Search for the cell housing the specified text and yield its [x, y] center coordinate. 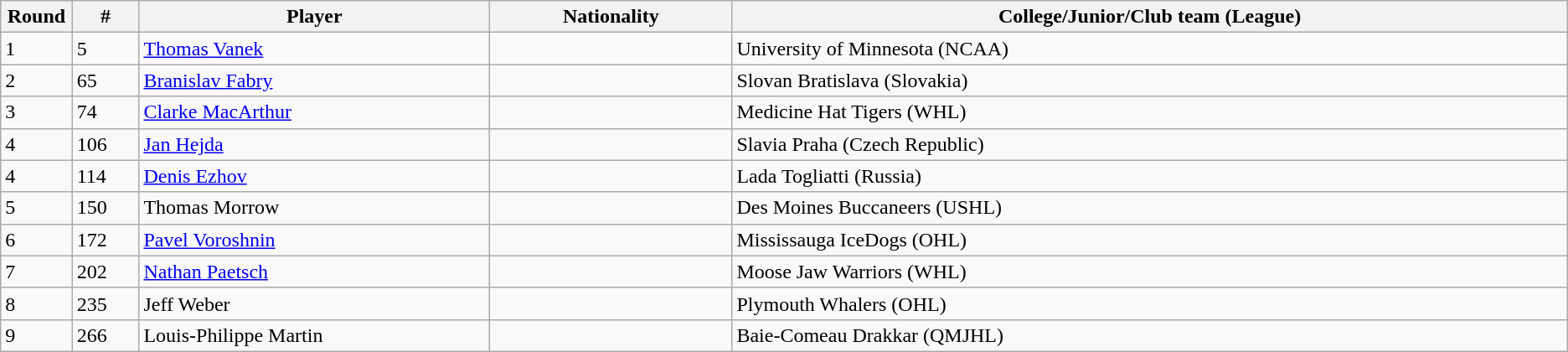
University of Minnesota (NCAA) [1149, 49]
Jan Hejda [315, 144]
Slovan Bratislava (Slovakia) [1149, 80]
Mississauga IceDogs (OHL) [1149, 240]
106 [106, 144]
150 [106, 208]
266 [106, 335]
Slavia Praha (Czech Republic) [1149, 144]
8 [37, 303]
Thomas Morrow [315, 208]
114 [106, 176]
Nathan Paetsch [315, 272]
Lada Togliatti (Russia) [1149, 176]
7 [37, 272]
Thomas Vanek [315, 49]
Player [315, 17]
Round [37, 17]
Plymouth Whalers (OHL) [1149, 303]
Medicine Hat Tigers (WHL) [1149, 112]
Branislav Fabry [315, 80]
1 [37, 49]
6 [37, 240]
Moose Jaw Warriors (WHL) [1149, 272]
65 [106, 80]
9 [37, 335]
Jeff Weber [315, 303]
# [106, 17]
202 [106, 272]
3 [37, 112]
Pavel Voroshnin [315, 240]
Des Moines Buccaneers (USHL) [1149, 208]
172 [106, 240]
2 [37, 80]
235 [106, 303]
College/Junior/Club team (League) [1149, 17]
Clarke MacArthur [315, 112]
Denis Ezhov [315, 176]
Baie-Comeau Drakkar (QMJHL) [1149, 335]
74 [106, 112]
Louis-Philippe Martin [315, 335]
Nationality [611, 17]
